Identify which cell holds the provided text, then report its (x, y) central coordinate. 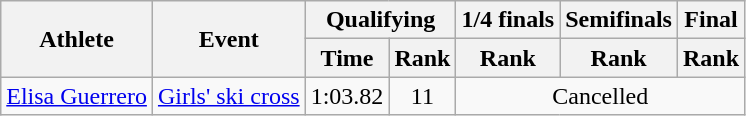
1/4 finals (508, 20)
Elisa Guerrero (77, 96)
1:03.82 (347, 96)
Semifinals (619, 20)
Qualifying (380, 20)
Final (710, 20)
Time (347, 58)
Girls' ski cross (228, 96)
Cancelled (600, 96)
Event (228, 39)
11 (422, 96)
Athlete (77, 39)
